Detect which cell encompasses the target text, then output its (X, Y) center coordinate. 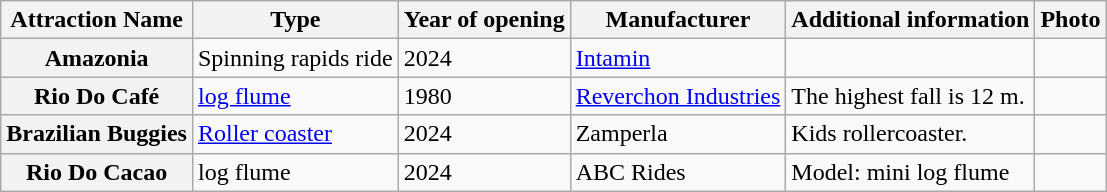
Year of opening (484, 20)
Rio Do Cacao (97, 172)
Kids rollercoaster. (910, 134)
Brazilian Buggies (97, 134)
1980 (484, 96)
Photo (1070, 20)
Type (295, 20)
Rio Do Café (97, 96)
Attraction Name (97, 20)
ABC Rides (678, 172)
Zamperla (678, 134)
Intamin (678, 58)
Manufacturer (678, 20)
Reverchon Industries (678, 96)
Additional information (910, 20)
Roller coaster (295, 134)
Model: mini log flume (910, 172)
Spinning rapids ride (295, 58)
Amazonia (97, 58)
The highest fall is 12 m. (910, 96)
